From the cell containing the given text, extract its center point as [x, y] coordinate. 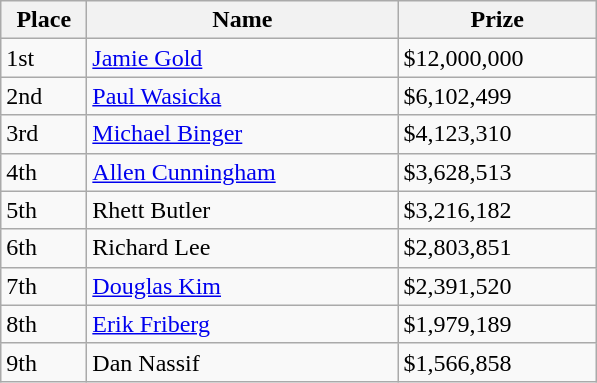
$2,803,851 [498, 248]
5th [44, 210]
Erik Friberg [242, 324]
Paul Wasicka [242, 96]
9th [44, 362]
$3,216,182 [498, 210]
1st [44, 58]
$4,123,310 [498, 134]
$6,102,499 [498, 96]
7th [44, 286]
6th [44, 248]
Douglas Kim [242, 286]
Jamie Gold [242, 58]
Name [242, 20]
3rd [44, 134]
Rhett Butler [242, 210]
$2,391,520 [498, 286]
Allen Cunningham [242, 172]
Michael Binger [242, 134]
Dan Nassif [242, 362]
8th [44, 324]
$1,979,189 [498, 324]
Richard Lee [242, 248]
4th [44, 172]
$3,628,513 [498, 172]
$1,566,858 [498, 362]
$12,000,000 [498, 58]
Prize [498, 20]
2nd [44, 96]
Place [44, 20]
